Return the (x, y) coordinate for the center point of the cell that contains the specified text.  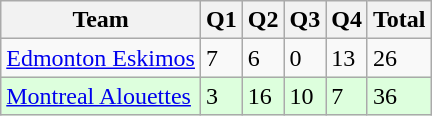
Total (399, 20)
26 (399, 58)
Team (101, 20)
0 (305, 58)
36 (399, 96)
13 (347, 58)
6 (263, 58)
Edmonton Eskimos (101, 58)
16 (263, 96)
3 (221, 96)
Montreal Alouettes (101, 96)
Q2 (263, 20)
Q1 (221, 20)
Q3 (305, 20)
10 (305, 96)
Q4 (347, 20)
